From the cell containing the given text, extract its center point as (X, Y) coordinate. 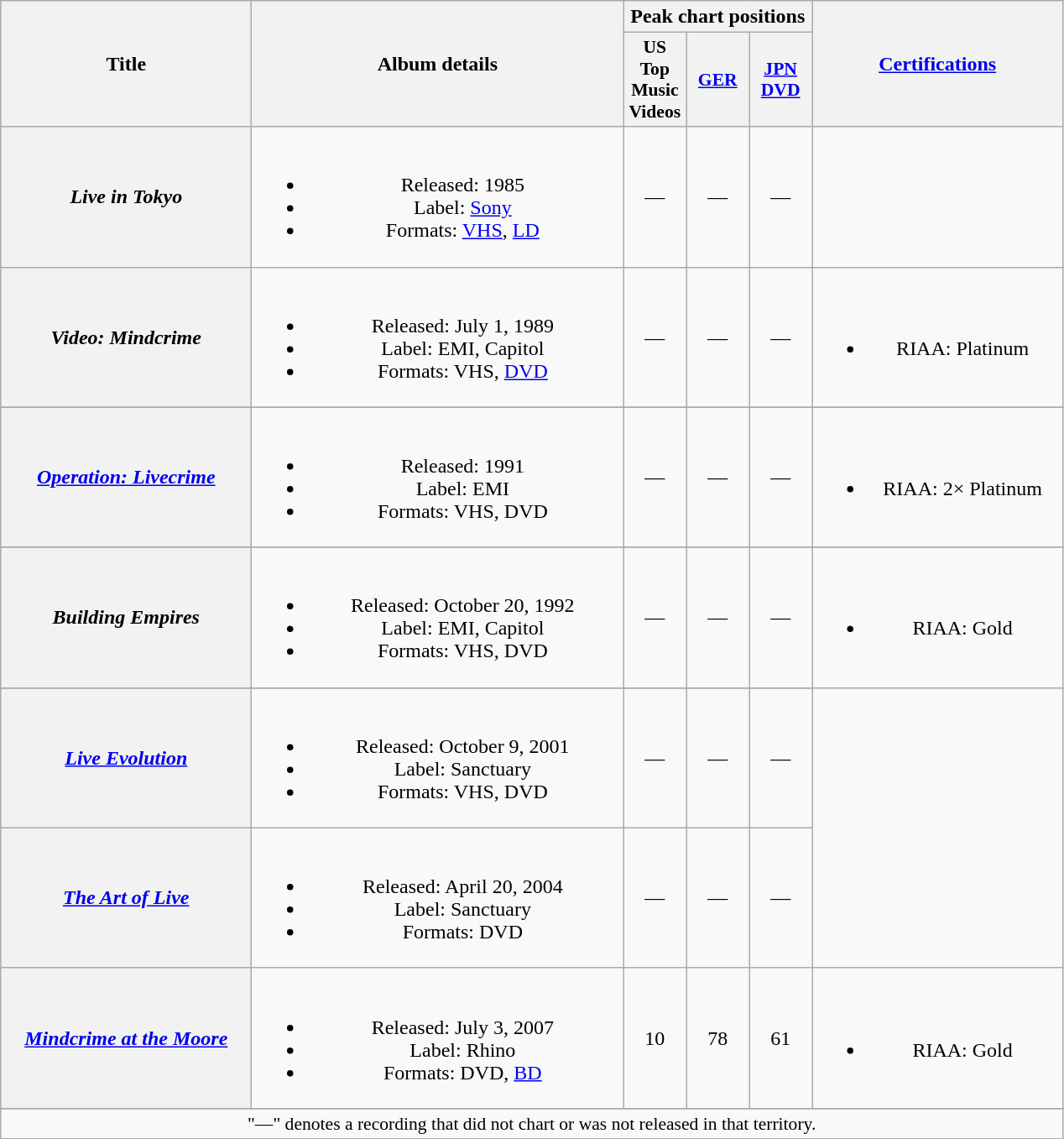
Released: 1991Label: EMIFormats: VHS, DVD (438, 477)
Operation: Livecrime (126, 477)
Released: 1985Label: SonyFormats: VHS, LD (438, 196)
Live in Tokyo (126, 196)
US Top Music Videos (655, 80)
Certifications (938, 64)
61 (780, 1037)
The Art of Live (126, 898)
RIAA: 2× Platinum (938, 477)
RIAA: Platinum (938, 337)
Live Evolution (126, 757)
Released: October 9, 2001Label: SanctuaryFormats: VHS, DVD (438, 757)
Released: April 20, 2004Label: SanctuaryFormats: DVD (438, 898)
Peak chart positions (718, 17)
GER (718, 80)
Released: October 20, 1992Label: EMI, CapitolFormats: VHS, DVD (438, 618)
JPNDVD (780, 80)
Released: July 3, 2007Label: RhinoFormats: DVD, BD (438, 1037)
Mindcrime at the Moore (126, 1037)
78 (718, 1037)
10 (655, 1037)
Album details (438, 64)
"—" denotes a recording that did not chart or was not released in that territory. (532, 1123)
Title (126, 64)
Released: July 1, 1989Label: EMI, CapitolFormats: VHS, DVD (438, 337)
Video: Mindcrime (126, 337)
Building Empires (126, 618)
